Extract the [x, y] coordinate from the center of the cell holding the provided text.  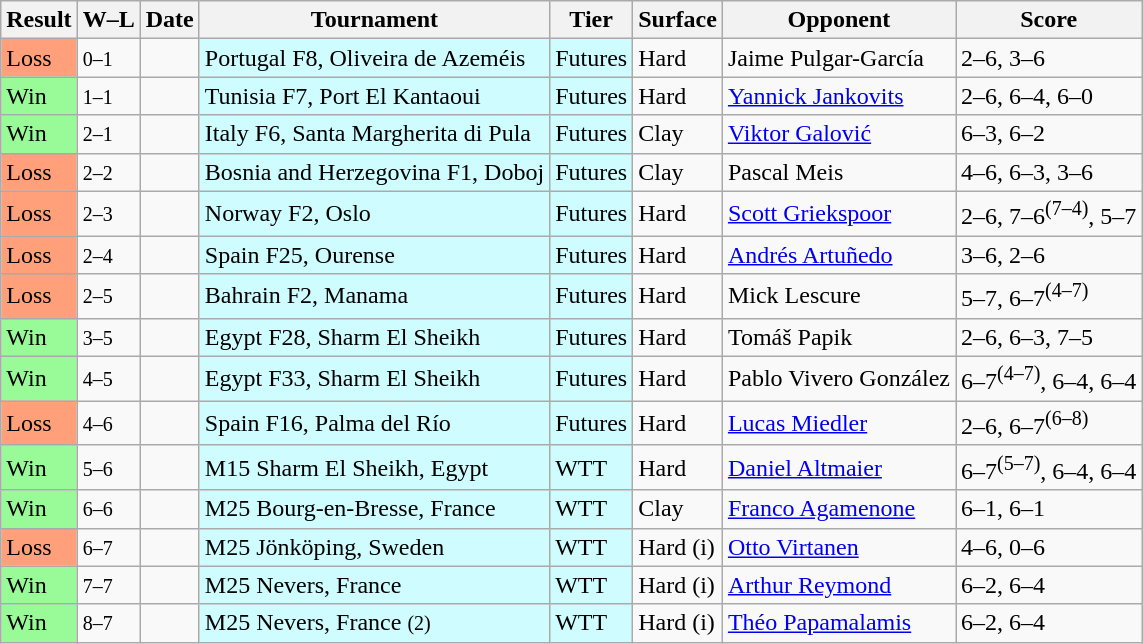
Andrés Artuñedo [838, 255]
2–6, 7–6(7–4), 5–7 [1049, 214]
Italy F6, Santa Margherita di Pula [374, 134]
Surface [678, 20]
2–1 [108, 134]
Bosnia and Herzegovina F1, Doboj [374, 172]
6–6 [108, 509]
M15 Sharm El Sheikh, Egypt [374, 468]
Tunisia F7, Port El Kantaoui [374, 96]
5–7, 6–7(4–7) [1049, 296]
4–6, 6–3, 3–6 [1049, 172]
Tier [592, 20]
3–5 [108, 337]
M25 Nevers, France (2) [374, 623]
Norway F2, Oslo [374, 214]
2–5 [108, 296]
Score [1049, 20]
Bahrain F2, Manama [374, 296]
2–3 [108, 214]
Date [170, 20]
Tomáš Papik [838, 337]
2–6, 6–3, 7–5 [1049, 337]
Otto Virtanen [838, 547]
Egypt F33, Sharm El Sheikh [374, 378]
4–5 [108, 378]
M25 Jönköping, Sweden [374, 547]
4–6, 0–6 [1049, 547]
Spain F16, Palma del Río [374, 424]
5–6 [108, 468]
Franco Agamenone [838, 509]
Pascal Meis [838, 172]
1–1 [108, 96]
6–7(5–7), 6–4, 6–4 [1049, 468]
W–L [108, 20]
Lucas Miedler [838, 424]
M25 Nevers, France [374, 585]
Yannick Jankovits [838, 96]
6–7 [108, 547]
Spain F25, Ourense [374, 255]
Opponent [838, 20]
Portugal F8, Oliveira de Azeméis [374, 58]
6–1, 6–1 [1049, 509]
Jaime Pulgar-García [838, 58]
Daniel Altmaier [838, 468]
4–6 [108, 424]
7–7 [108, 585]
Théo Papamalamis [838, 623]
Pablo Vivero González [838, 378]
Mick Lescure [838, 296]
2–6, 6–7(6–8) [1049, 424]
2–4 [108, 255]
Egypt F28, Sharm El Sheikh [374, 337]
M25 Bourg-en-Bresse, France [374, 509]
Tournament [374, 20]
0–1 [108, 58]
3–6, 2–6 [1049, 255]
Arthur Reymond [838, 585]
2–6, 3–6 [1049, 58]
Scott Griekspoor [838, 214]
8–7 [108, 623]
2–6, 6–4, 6–0 [1049, 96]
Viktor Galović [838, 134]
6–7(4–7), 6–4, 6–4 [1049, 378]
Result [39, 20]
2–2 [108, 172]
6–3, 6–2 [1049, 134]
